Search for the cell housing the specified text and yield its [X, Y] center coordinate. 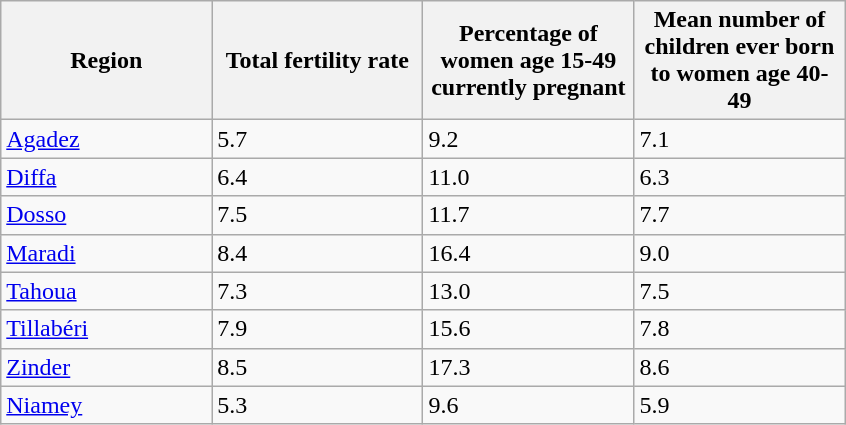
5.7 [318, 139]
Zinder [106, 367]
15.6 [528, 329]
7.3 [318, 291]
7.1 [740, 139]
6.3 [740, 177]
Percentage of women age 15-49 currently pregnant [528, 60]
Mean number of children ever born to women age 40-49 [740, 60]
Dosso [106, 215]
8.4 [318, 253]
17.3 [528, 367]
7.8 [740, 329]
7.9 [318, 329]
6.4 [318, 177]
8.6 [740, 367]
Niamey [106, 405]
9.2 [528, 139]
Total fertility rate [318, 60]
5.3 [318, 405]
11.7 [528, 215]
16.4 [528, 253]
11.0 [528, 177]
Diffa [106, 177]
Tahoua [106, 291]
9.6 [528, 405]
5.9 [740, 405]
Agadez [106, 139]
13.0 [528, 291]
Region [106, 60]
9.0 [740, 253]
Maradi [106, 253]
7.7 [740, 215]
Tillabéri [106, 329]
8.5 [318, 367]
